For the text-containing cell, return its midpoint in [x, y] coordinate format. 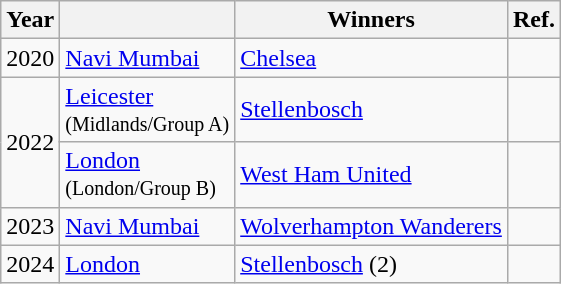
2022 [30, 142]
Stellenbosch [372, 110]
2024 [30, 264]
Stellenbosch (2) [372, 264]
London [148, 264]
Winners [372, 20]
Year [30, 20]
London(London/Group B) [148, 174]
Ref. [534, 20]
West Ham United [372, 174]
2020 [30, 58]
2023 [30, 226]
Leicester(Midlands/Group A) [148, 110]
Chelsea [372, 58]
Wolverhampton Wanderers [372, 226]
